Extract the (x, y) coordinate from the center of the cell holding the provided text.  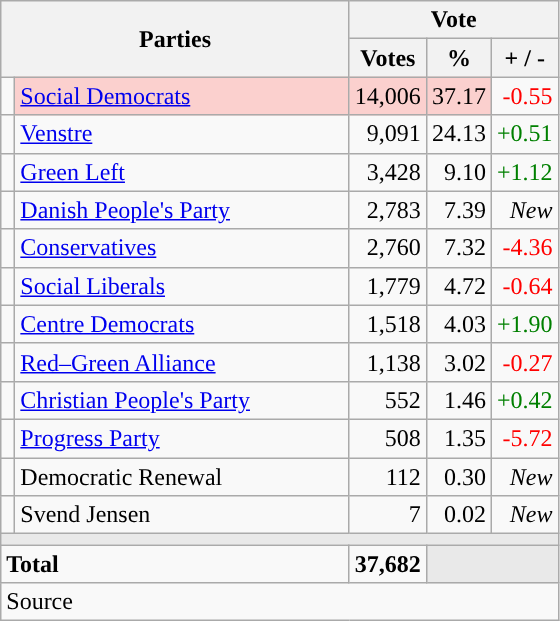
0.30 (458, 477)
Source (280, 602)
+0.42 (524, 400)
7 (388, 515)
4.72 (458, 286)
-5.72 (524, 438)
0.02 (458, 515)
Danish People's Party (182, 210)
Conservatives (182, 248)
14,006 (388, 96)
Green Left (182, 172)
4.03 (458, 324)
Social Liberals (182, 286)
Red–Green Alliance (182, 362)
Centre Democrats (182, 324)
% (458, 58)
2,783 (388, 210)
+1.90 (524, 324)
+0.51 (524, 134)
37,682 (388, 564)
Christian People's Party (182, 400)
-0.64 (524, 286)
Venstre (182, 134)
1,779 (388, 286)
7.32 (458, 248)
Parties (176, 39)
24.13 (458, 134)
2,760 (388, 248)
Svend Jensen (182, 515)
Votes (388, 58)
37.17 (458, 96)
1,138 (388, 362)
+ / - (524, 58)
-0.55 (524, 96)
-4.36 (524, 248)
1.46 (458, 400)
552 (388, 400)
+1.12 (524, 172)
7.39 (458, 210)
Total (176, 564)
Vote (454, 20)
1.35 (458, 438)
1,518 (388, 324)
9,091 (388, 134)
508 (388, 438)
Democratic Renewal (182, 477)
9.10 (458, 172)
3.02 (458, 362)
Social Democrats (182, 96)
112 (388, 477)
3,428 (388, 172)
-0.27 (524, 362)
Progress Party (182, 438)
